For the text-containing cell, return its midpoint in (X, Y) coordinate format. 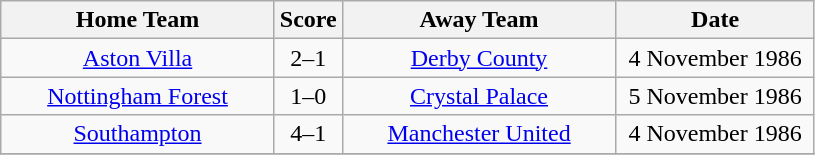
Date (716, 20)
4–1 (308, 134)
Southampton (138, 134)
5 November 1986 (716, 96)
Score (308, 20)
Derby County (479, 58)
Nottingham Forest (138, 96)
2–1 (308, 58)
1–0 (308, 96)
Manchester United (479, 134)
Home Team (138, 20)
Crystal Palace (479, 96)
Aston Villa (138, 58)
Away Team (479, 20)
